Locate the cell with the specified text and output its (x, y) center coordinate. 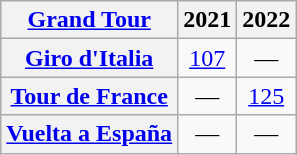
125 (266, 96)
107 (208, 58)
Giro d'Italia (90, 58)
Grand Tour (90, 20)
2022 (266, 20)
Tour de France (90, 96)
2021 (208, 20)
Vuelta a España (90, 134)
